Return (X, Y) of the center of cell containing provided text 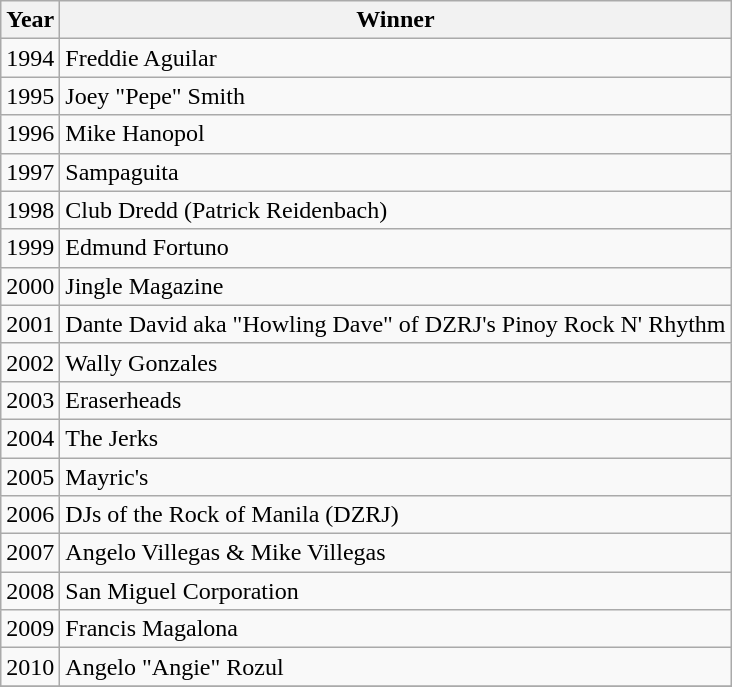
1997 (30, 172)
2008 (30, 591)
The Jerks (396, 438)
Mayric's (396, 477)
1996 (30, 134)
Angelo Villegas & Mike Villegas (396, 553)
Mike Hanopol (396, 134)
2000 (30, 286)
Sampaguita (396, 172)
Joey "Pepe" Smith (396, 96)
San Miguel Corporation (396, 591)
2003 (30, 400)
Wally Gonzales (396, 362)
2010 (30, 667)
Eraserheads (396, 400)
1995 (30, 96)
Francis Magalona (396, 629)
Club Dredd (Patrick Reidenbach) (396, 210)
2005 (30, 477)
Dante David aka "Howling Dave" of DZRJ's Pinoy Rock N' Rhythm (396, 324)
Winner (396, 20)
1994 (30, 58)
2007 (30, 553)
DJs of the Rock of Manila (DZRJ) (396, 515)
Year (30, 20)
Edmund Fortuno (396, 248)
2004 (30, 438)
2006 (30, 515)
2009 (30, 629)
Freddie Aguilar (396, 58)
1999 (30, 248)
2002 (30, 362)
Angelo "Angie" Rozul (396, 667)
Jingle Magazine (396, 286)
1998 (30, 210)
2001 (30, 324)
